Pinpoint the cell where the given text exists, returning its (X, Y) midpoint coordinate. 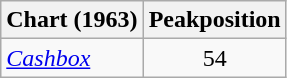
54 (214, 58)
Chart (1963) (72, 20)
Peakposition (214, 20)
Cashbox (72, 58)
